Determine the [X, Y] coordinate at the center of the cell enclosing the given text.  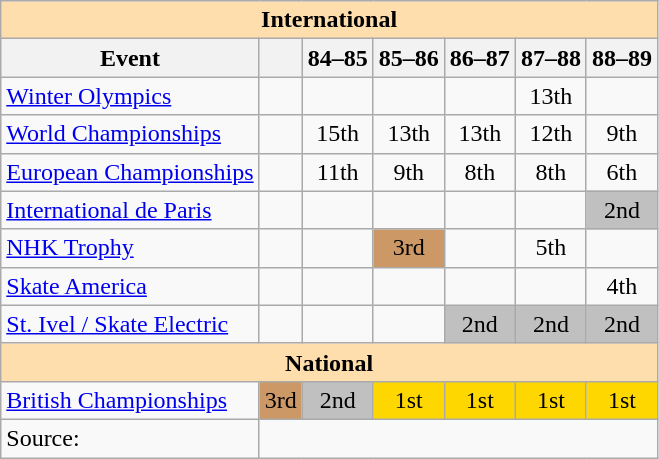
International de Paris [130, 210]
Source: [130, 438]
European Championships [130, 172]
12th [550, 134]
85–86 [408, 58]
88–89 [622, 58]
British Championships [130, 400]
4th [622, 286]
National [330, 362]
Winter Olympics [130, 96]
International [330, 20]
84–85 [338, 58]
Event [130, 58]
11th [338, 172]
86–87 [480, 58]
World Championships [130, 134]
5th [550, 248]
NHK Trophy [130, 248]
6th [622, 172]
Skate America [130, 286]
St. Ivel / Skate Electric [130, 324]
87–88 [550, 58]
15th [338, 134]
